Extract the (x, y) coordinate from the center of the cell holding the provided text.  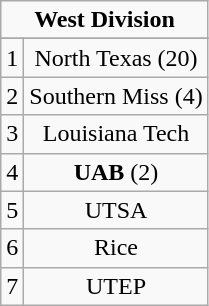
1 (12, 58)
6 (12, 248)
West Division (104, 20)
North Texas (20) (116, 58)
UTSA (116, 210)
4 (12, 172)
2 (12, 96)
5 (12, 210)
UTEP (116, 286)
Louisiana Tech (116, 134)
3 (12, 134)
UAB (2) (116, 172)
Rice (116, 248)
7 (12, 286)
Southern Miss (4) (116, 96)
